Scan for the cell matching the given text and deliver its [x, y] coordinate at center. 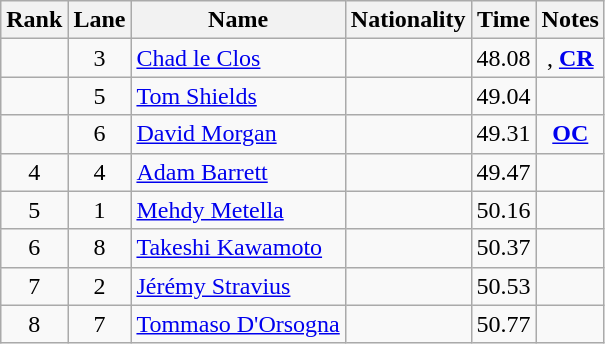
50.53 [504, 286]
Notes [570, 20]
Jérémy Stravius [238, 286]
50.37 [504, 248]
Time [504, 20]
49.04 [504, 96]
Adam Barrett [238, 172]
50.16 [504, 210]
1 [100, 210]
3 [100, 58]
48.08 [504, 58]
49.47 [504, 172]
Nationality [408, 20]
David Morgan [238, 134]
Rank [34, 20]
Name [238, 20]
Lane [100, 20]
2 [100, 286]
Tom Shields [238, 96]
, CR [570, 58]
Takeshi Kawamoto [238, 248]
49.31 [504, 134]
Chad le Clos [238, 58]
OC [570, 134]
50.77 [504, 324]
Tommaso D'Orsogna [238, 324]
Mehdy Metella [238, 210]
